Capture the cell that displays the provided text and extract its [x, y] central coordinate. 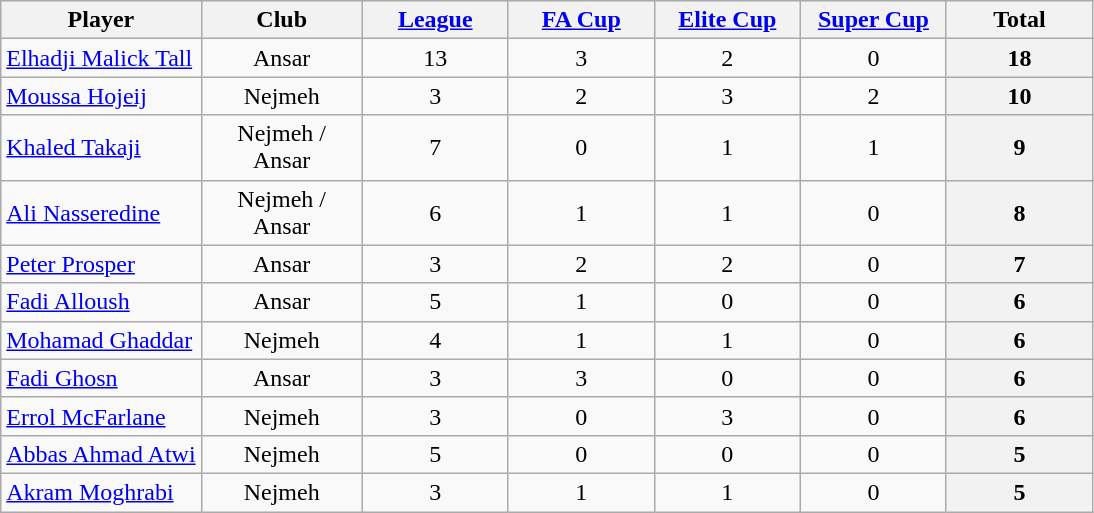
Club [282, 20]
4 [435, 340]
Mohamad Ghaddar [101, 340]
League [435, 20]
Ali Nasseredine [101, 212]
Fadi Alloush [101, 302]
18 [1019, 58]
Errol McFarlane [101, 416]
Player [101, 20]
Fadi Ghosn [101, 378]
Peter Prosper [101, 264]
Super Cup [873, 20]
Elhadji Malick Tall [101, 58]
Total [1019, 20]
FA Cup [581, 20]
Akram Moghrabi [101, 492]
Khaled Takaji [101, 148]
Moussa Hojeij [101, 96]
Elite Cup [727, 20]
10 [1019, 96]
Abbas Ahmad Atwi [101, 454]
8 [1019, 212]
9 [1019, 148]
13 [435, 58]
